Pinpoint the cell where the given text exists, returning its [x, y] midpoint coordinate. 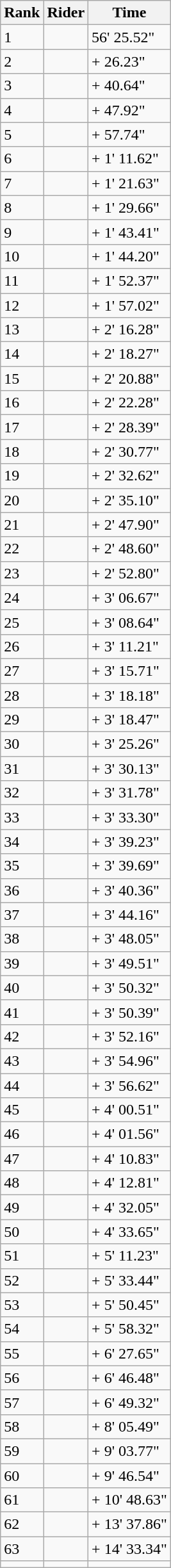
57 [22, 1402]
8 [22, 208]
29 [22, 720]
9 [22, 232]
52 [22, 1280]
3 [22, 86]
31 [22, 769]
+ 2' 18.27" [129, 354]
33 [22, 817]
27 [22, 671]
30 [22, 744]
44 [22, 1086]
14 [22, 354]
+ 26.23" [129, 61]
+ 2' 30.77" [129, 452]
+ 2' 48.60" [129, 549]
7 [22, 183]
+ 4' 12.81" [129, 1183]
+ 2' 32.62" [129, 476]
13 [22, 330]
5 [22, 135]
+ 3' 06.67" [129, 598]
+ 4' 00.51" [129, 1110]
37 [22, 915]
+ 1' 52.37" [129, 281]
+ 3' 39.23" [129, 842]
4 [22, 110]
40 [22, 988]
18 [22, 452]
+ 3' 25.26" [129, 744]
6 [22, 159]
+ 1' 11.62" [129, 159]
+ 3' 40.36" [129, 890]
15 [22, 379]
26 [22, 646]
+ 3' 18.18" [129, 695]
28 [22, 695]
+ 9' 03.77" [129, 1451]
58 [22, 1426]
53 [22, 1305]
+ 1' 29.66" [129, 208]
49 [22, 1207]
+ 3' 56.62" [129, 1086]
46 [22, 1134]
47 [22, 1159]
16 [22, 403]
38 [22, 939]
55 [22, 1353]
2 [22, 61]
+ 3' 52.16" [129, 1036]
+ 3' 08.64" [129, 622]
51 [22, 1256]
+ 40.64" [129, 86]
61 [22, 1500]
+ 4' 33.65" [129, 1232]
+ 5' 58.32" [129, 1329]
+ 14' 33.34" [129, 1549]
+ 1' 21.63" [129, 183]
+ 8' 05.49" [129, 1426]
54 [22, 1329]
+ 1' 57.02" [129, 306]
+ 13' 37.86" [129, 1524]
Rank [22, 13]
59 [22, 1451]
43 [22, 1061]
+ 2' 22.28" [129, 403]
+ 2' 20.88" [129, 379]
56' 25.52" [129, 37]
+ 3' 39.69" [129, 866]
Rider [66, 13]
21 [22, 525]
+ 4' 32.05" [129, 1207]
24 [22, 598]
22 [22, 549]
Time [129, 13]
50 [22, 1232]
+ 6' 27.65" [129, 1353]
+ 2' 47.90" [129, 525]
+ 3' 48.05" [129, 939]
+ 9' 46.54" [129, 1475]
11 [22, 281]
56 [22, 1378]
23 [22, 573]
1 [22, 37]
+ 2' 28.39" [129, 427]
42 [22, 1036]
+ 1' 44.20" [129, 256]
+ 3' 18.47" [129, 720]
+ 3' 30.13" [129, 769]
+ 2' 16.28" [129, 330]
60 [22, 1475]
+ 6' 46.48" [129, 1378]
+ 3' 50.39" [129, 1012]
+ 3' 49.51" [129, 963]
+ 1' 43.41" [129, 232]
39 [22, 963]
17 [22, 427]
+ 57.74" [129, 135]
+ 3' 33.30" [129, 817]
12 [22, 306]
+ 3' 15.71" [129, 671]
10 [22, 256]
+ 3' 44.16" [129, 915]
32 [22, 793]
+ 4' 10.83" [129, 1159]
+ 5' 50.45" [129, 1305]
+ 3' 50.32" [129, 988]
34 [22, 842]
19 [22, 476]
45 [22, 1110]
+ 4' 01.56" [129, 1134]
20 [22, 500]
62 [22, 1524]
36 [22, 890]
25 [22, 622]
+ 10' 48.63" [129, 1500]
+ 2' 35.10" [129, 500]
+ 2' 52.80" [129, 573]
35 [22, 866]
+ 47.92" [129, 110]
41 [22, 1012]
63 [22, 1549]
+ 3' 11.21" [129, 646]
+ 3' 54.96" [129, 1061]
+ 6' 49.32" [129, 1402]
48 [22, 1183]
+ 5' 33.44" [129, 1280]
+ 5' 11.23" [129, 1256]
+ 3' 31.78" [129, 793]
